Scan for the cell matching the given text and deliver its (x, y) coordinate at center. 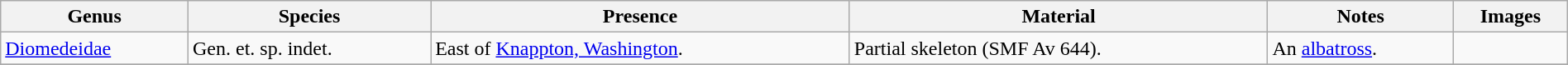
Material (1059, 17)
Gen. et. sp. indet. (309, 48)
Species (309, 17)
Notes (1361, 17)
Images (1511, 17)
An albatross. (1361, 48)
East of Knappton, Washington. (640, 48)
Diomedeidae (94, 48)
Presence (640, 17)
Partial skeleton (SMF Av 644). (1059, 48)
Genus (94, 17)
